Pinpoint the cell where the given text exists, returning its [X, Y] midpoint coordinate. 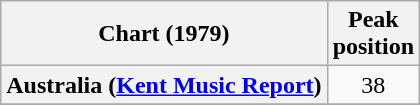
38 [373, 85]
Australia (Kent Music Report) [164, 85]
Peakposition [373, 34]
Chart (1979) [164, 34]
